Pinpoint the cell where the given text exists, returning its [X, Y] midpoint coordinate. 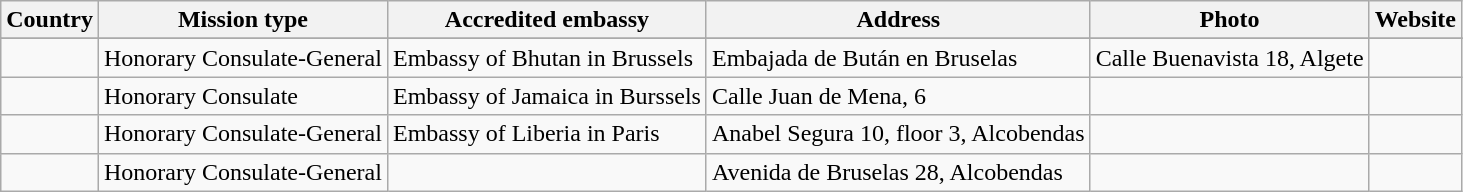
Mission type [242, 20]
Website [1415, 20]
Embajada de Bután en Bruselas [898, 58]
Embassy of Liberia in Paris [546, 134]
Address [898, 20]
Calle Juan de Mena, 6 [898, 96]
Accredited embassy [546, 20]
Avenida de Bruselas 28, Alcobendas [898, 172]
Embassy of Jamaica in Burssels [546, 96]
Photo [1230, 20]
Embassy of Bhutan in Brussels [546, 58]
Calle Buenavista 18, Algete [1230, 58]
Country [50, 20]
Anabel Segura 10, floor 3, Alcobendas [898, 134]
Honorary Consulate [242, 96]
